Extract the (X, Y) coordinate from the center of the cell holding the provided text.  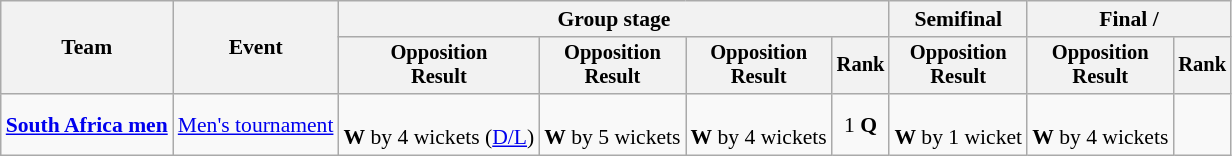
W by 4 wickets (D/L) (438, 124)
Men's tournament (256, 124)
Final / (1129, 19)
Event (256, 48)
Team (87, 48)
W by 5 wickets (612, 124)
W by 1 wicket (958, 124)
Semifinal (958, 19)
1 Q (861, 124)
South Africa men (87, 124)
Group stage (614, 19)
